Scan for the cell matching the given text and deliver its [X, Y] coordinate at center. 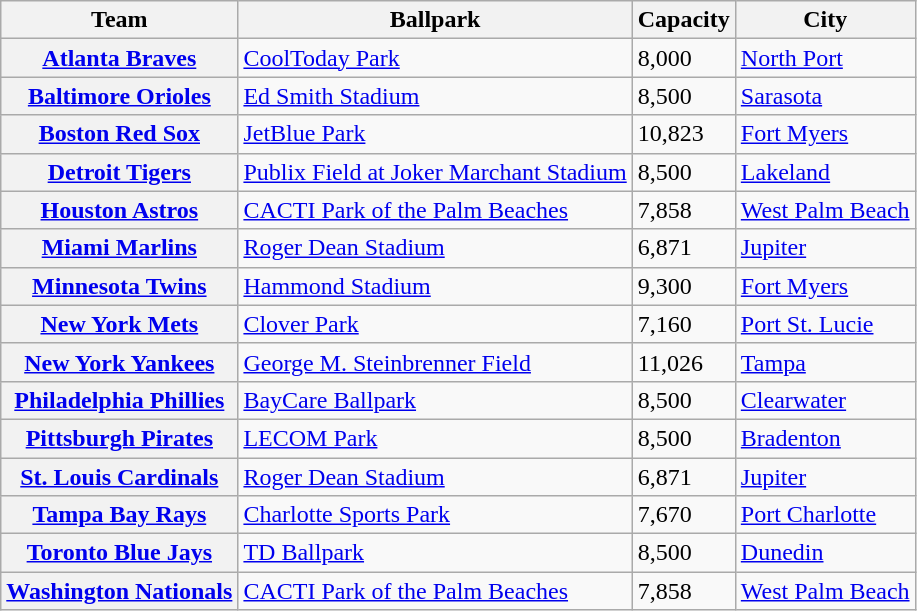
Clover Park [435, 324]
8,000 [684, 58]
Charlotte Sports Park [435, 515]
Tampa [825, 362]
Dunedin [825, 553]
St. Louis Cardinals [120, 477]
CoolToday Park [435, 58]
LECOM Park [435, 438]
11,026 [684, 362]
Bradenton [825, 438]
9,300 [684, 286]
Pittsburgh Pirates [120, 438]
Hammond Stadium [435, 286]
Atlanta Braves [120, 58]
City [825, 20]
JetBlue Park [435, 134]
Ed Smith Stadium [435, 96]
Miami Marlins [120, 248]
New York Mets [120, 324]
New York Yankees [120, 362]
Capacity [684, 20]
Baltimore Orioles [120, 96]
Port St. Lucie [825, 324]
Washington Nationals [120, 591]
10,823 [684, 134]
Sarasota [825, 96]
BayCare Ballpark [435, 400]
Detroit Tigers [120, 172]
Toronto Blue Jays [120, 553]
Lakeland [825, 172]
Tampa Bay Rays [120, 515]
George M. Steinbrenner Field [435, 362]
7,160 [684, 324]
Minnesota Twins [120, 286]
Philadelphia Phillies [120, 400]
Team [120, 20]
Houston Astros [120, 210]
Publix Field at Joker Marchant Stadium [435, 172]
North Port [825, 58]
Ballpark [435, 20]
Boston Red Sox [120, 134]
7,670 [684, 515]
Port Charlotte [825, 515]
Clearwater [825, 400]
TD Ballpark [435, 553]
